Return the (x, y) coordinate for the center point of the cell that contains the specified text.  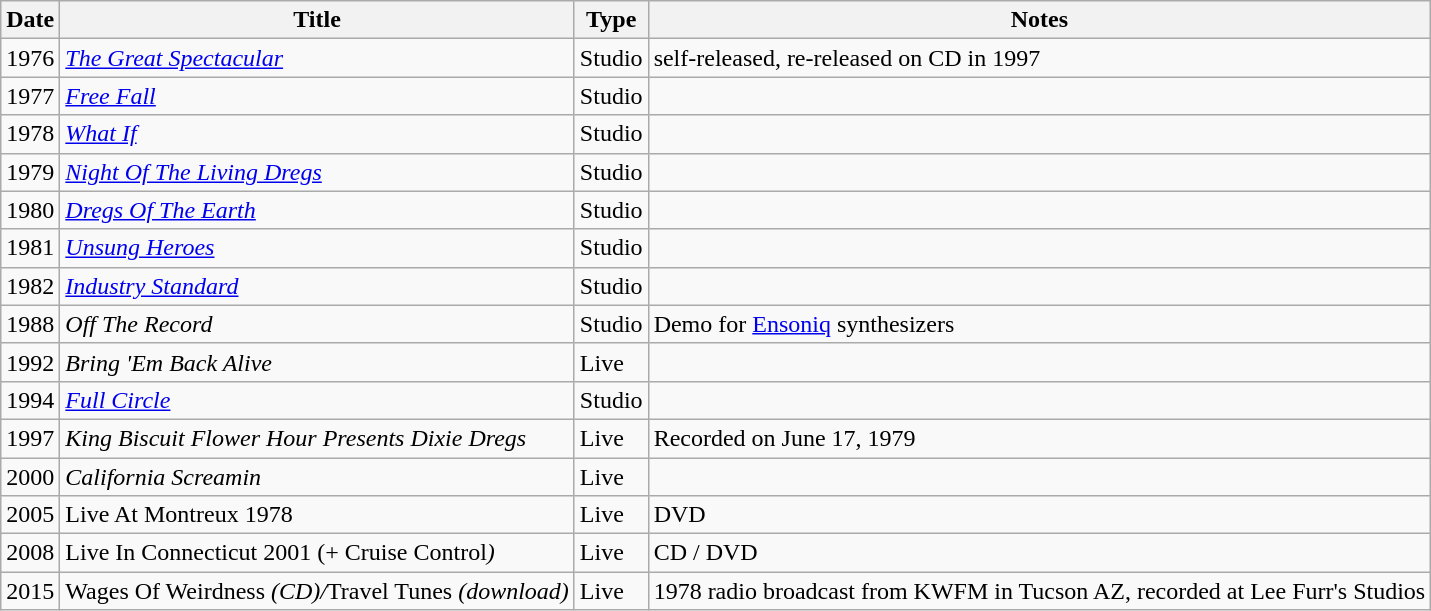
Notes (1040, 20)
2005 (30, 515)
1997 (30, 438)
1978 radio broadcast from KWFM in Tucson AZ, recorded at Lee Furr's Studios (1040, 591)
1988 (30, 324)
1982 (30, 286)
1994 (30, 400)
Live In Connecticut 2001 (+ Cruise Control) (318, 553)
Recorded on June 17, 1979 (1040, 438)
Industry Standard (318, 286)
Night Of The Living Dregs (318, 172)
1977 (30, 96)
1978 (30, 134)
DVD (1040, 515)
Free Fall (318, 96)
self-released, re-released on CD in 1997 (1040, 58)
1981 (30, 248)
Wages Of Weirdness (CD)/Travel Tunes (download) (318, 591)
California Screamin (318, 477)
The Great Spectacular (318, 58)
Full Circle (318, 400)
2000 (30, 477)
1976 (30, 58)
Off The Record (318, 324)
King Biscuit Flower Hour Presents Dixie Dregs (318, 438)
1992 (30, 362)
CD / DVD (1040, 553)
Date (30, 20)
2008 (30, 553)
1980 (30, 210)
Unsung Heroes (318, 248)
What If (318, 134)
Demo for Ensoniq synthesizers (1040, 324)
Bring 'Em Back Alive (318, 362)
2015 (30, 591)
1979 (30, 172)
Dregs Of The Earth (318, 210)
Title (318, 20)
Live At Montreux 1978 (318, 515)
Type (611, 20)
